Detect which cell encompasses the target text, then output its [x, y] center coordinate. 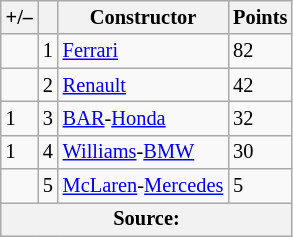
30 [260, 152]
BAR-Honda [143, 118]
42 [260, 85]
Source: [147, 219]
Ferrari [143, 51]
Renault [143, 85]
82 [260, 51]
32 [260, 118]
Points [260, 17]
2 [48, 85]
4 [48, 152]
Williams-BMW [143, 152]
3 [48, 118]
+/– [20, 17]
Constructor [143, 17]
McLaren-Mercedes [143, 186]
